Determine the [x, y] coordinate at the center of the cell enclosing the given text.  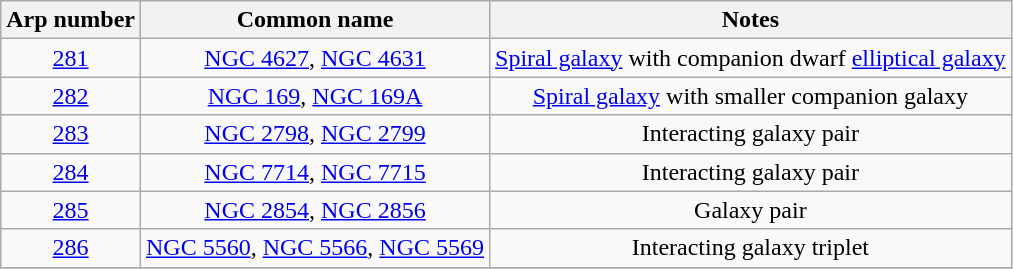
Notes [751, 20]
285 [71, 210]
282 [71, 96]
NGC 5560, NGC 5566, NGC 5569 [314, 248]
NGC 169, NGC 169A [314, 96]
Galaxy pair [751, 210]
Spiral galaxy with smaller companion galaxy [751, 96]
NGC 2854, NGC 2856 [314, 210]
281 [71, 58]
Interacting galaxy triplet [751, 248]
NGC 2798, NGC 2799 [314, 134]
NGC 7714, NGC 7715 [314, 172]
283 [71, 134]
Arp number [71, 20]
NGC 4627, NGC 4631 [314, 58]
286 [71, 248]
Spiral galaxy with companion dwarf elliptical galaxy [751, 58]
Common name [314, 20]
284 [71, 172]
